Pinpoint the cell where the given text exists, returning its [X, Y] midpoint coordinate. 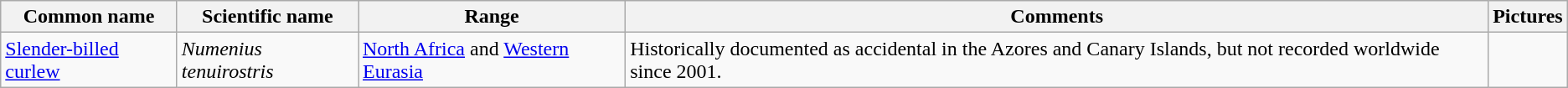
Slender-billed curlew [89, 60]
Common name [89, 17]
North Africa and Western Eurasia [493, 60]
Numenius tenuirostris [267, 60]
Scientific name [267, 17]
Historically documented as accidental in the Azores and Canary Islands, but not recorded worldwide since 2001. [1057, 60]
Comments [1057, 17]
Pictures [1528, 17]
Range [493, 17]
